For the text-containing cell, return its midpoint in [x, y] coordinate format. 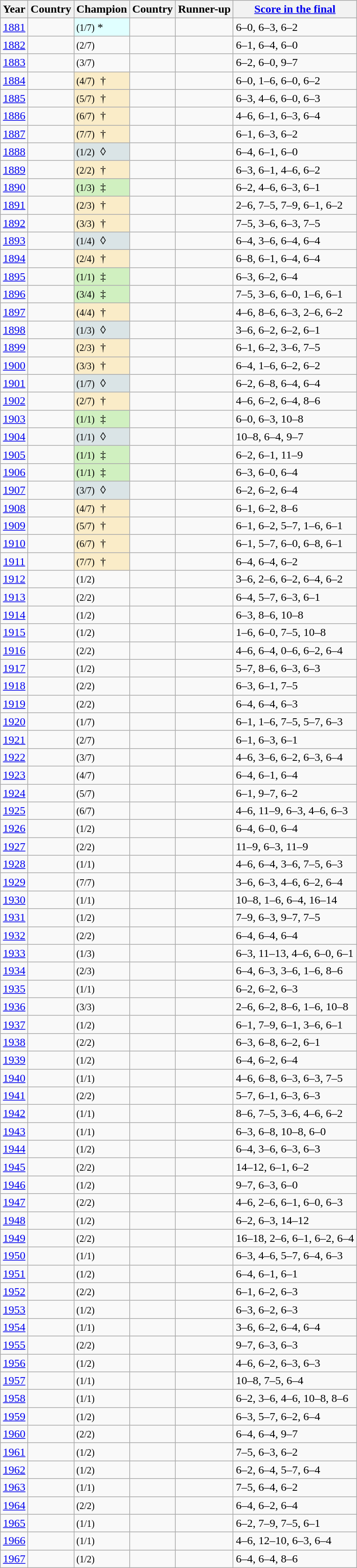
Score in the final [295, 9]
1915 [14, 633]
10–8, 7–5, 6–4 [295, 1381]
(4/7) [102, 775]
1938 [14, 1042]
7–5, 6–4, 6–2 [295, 1488]
6–1, 6–2, 6–3 [295, 1291]
7–5, 3–6, 6–3, 7–5 [295, 223]
4–6, 6–1, 6–3, 6–4 [295, 116]
1901 [14, 383]
1899 [14, 348]
1889 [14, 169]
1916 [14, 650]
3–6, 6–2, 6–2, 6–1 [295, 330]
4–6, 6–4, 0–6, 6–2, 6–4 [295, 650]
7–5, 3–6, 6–0, 1–6, 6–1 [295, 294]
6–3, 4–6, 6–0, 6–3 [295, 98]
3–6, 6–2, 6–4, 6–4 [295, 1327]
10–8, 1–6, 6–4, 16–14 [295, 900]
6–3, 6–0, 6–4 [295, 472]
(3/3) [102, 1006]
6–2, 6–3, 14–12 [295, 1220]
2–6, 6–2, 8–6, 1–6, 10–8 [295, 1006]
(3/4) ‡ [102, 294]
9–7, 6–3, 6–0 [295, 1185]
6–8, 6–1, 6–4, 6–4 [295, 259]
6–4, 6–4, 6–2 [295, 562]
1908 [14, 508]
1927 [14, 846]
4–6, 11–9, 6–3, 4–6, 6–3 [295, 811]
6–1, 6–2, 3–6, 7–5 [295, 348]
4–6, 12–10, 6–3, 6–4 [295, 1541]
6–4, 1–6, 6–2, 6–2 [295, 365]
1882 [14, 45]
6–0, 1–6, 6–0, 6–2 [295, 80]
7–9, 6–3, 9–7, 7–5 [295, 918]
1909 [14, 526]
(6/7) [102, 811]
1961 [14, 1452]
6–1, 6–3, 6–1 [295, 739]
1939 [14, 1060]
1949 [14, 1238]
6–2, 6–4, 5–7, 6–4 [295, 1470]
6–3, 6–2, 6–3 [295, 1309]
6–3, 11–13, 4–6, 6–0, 6–1 [295, 953]
3–6, 2–6, 6–2, 6–4, 6–2 [295, 579]
6–4, 6–0, 6–4 [295, 829]
6–0, 6–3, 10–8 [295, 419]
1951 [14, 1274]
(1/2) ◊ [102, 152]
(1/7) [102, 722]
6–2, 6–1, 11–9 [295, 454]
1966 [14, 1541]
1912 [14, 579]
16–18, 2–6, 6–1, 6–2, 6–4 [295, 1238]
1893 [14, 241]
6–2, 4–6, 6–3, 6–1 [295, 187]
1895 [14, 277]
1913 [14, 597]
Champion [102, 9]
1942 [14, 1114]
1967 [14, 1559]
(1/4) ◊ [102, 241]
1921 [14, 739]
7–5, 6–3, 6–2 [295, 1452]
1923 [14, 775]
1890 [14, 187]
6–2, 6–0, 9–7 [295, 63]
1955 [14, 1345]
1885 [14, 98]
6–3, 6–2, 6–4 [295, 277]
1–6, 6–0, 7–5, 10–8 [295, 633]
6–3, 6–8, 6–2, 6–1 [295, 1042]
(2/7) † [102, 401]
1936 [14, 1006]
1910 [14, 544]
4–6, 6–4, 3–6, 7–5, 6–3 [295, 864]
6–1, 6–4, 6–0 [295, 45]
1945 [14, 1167]
1884 [14, 80]
1933 [14, 953]
(1/3) [102, 953]
6–1, 6–2, 5–7, 1–6, 6–1 [295, 526]
1929 [14, 882]
6–4, 6–4, 8–6 [295, 1559]
1900 [14, 365]
1952 [14, 1291]
6–4, 3–6, 6–4, 6–4 [295, 241]
9–7, 6–3, 6–3 [295, 1345]
1925 [14, 811]
(5/7) [102, 793]
1926 [14, 829]
1892 [14, 223]
1958 [14, 1399]
1962 [14, 1470]
1963 [14, 1488]
6–3, 8–6, 10–8 [295, 615]
6–3, 6–1, 7–5 [295, 686]
6–4, 3–6, 6–3, 6–3 [295, 1149]
1932 [14, 935]
4–6, 2–6, 6–1, 6–0, 6–3 [295, 1203]
(2/3) [102, 971]
1940 [14, 1078]
4–6, 3–6, 6–2, 6–3, 6–4 [295, 757]
1924 [14, 793]
1953 [14, 1309]
(1/3) ◊ [102, 330]
1928 [14, 864]
(4/4) † [102, 312]
4–6, 6–2, 6–4, 8–6 [295, 401]
1886 [14, 116]
6–2, 6–8, 6–4, 6–4 [295, 383]
6–3, 4–6, 5–7, 6–4, 6–3 [295, 1256]
3–6, 6–3, 4–6, 6–2, 6–4 [295, 882]
1918 [14, 686]
6–4, 6–1, 6–0 [295, 152]
1959 [14, 1416]
1934 [14, 971]
1944 [14, 1149]
6–1, 6–2, 8–6 [295, 508]
1907 [14, 490]
1960 [14, 1434]
(2/4) † [102, 259]
6–1, 6–3, 6–2 [295, 134]
1954 [14, 1327]
(3/7) ◊ [102, 490]
6–4, 6–1, 6–1 [295, 1274]
1943 [14, 1131]
1946 [14, 1185]
4–6, 6–8, 6–3, 6–3, 7–5 [295, 1078]
6–1, 5–7, 6–0, 6–8, 6–1 [295, 544]
1898 [14, 330]
6–3, 6–1, 4–6, 6–2 [295, 169]
6–4, 6–4, 6–3 [295, 704]
6–4, 6–4, 6–4 [295, 935]
5–7, 8–6, 6–3, 6–3 [295, 668]
1887 [14, 134]
1964 [14, 1505]
10–8, 6–4, 9–7 [295, 437]
1897 [14, 312]
8–6, 7–5, 3–6, 4–6, 6–2 [295, 1114]
1888 [14, 152]
1902 [14, 401]
5–7, 6–1, 6–3, 6–3 [295, 1096]
4–6, 8–6, 6–3, 2–6, 6–2 [295, 312]
6–2, 7–9, 7–5, 6–1 [295, 1523]
4–6, 6–2, 6–3, 6–3 [295, 1363]
1906 [14, 472]
6–3, 6–8, 10–8, 6–0 [295, 1131]
6–1, 1–6, 7–5, 5–7, 6–3 [295, 722]
(7/7) [102, 882]
14–12, 6–1, 6–2 [295, 1167]
1948 [14, 1220]
6–1, 9–7, 6–2 [295, 793]
1947 [14, 1203]
1935 [14, 989]
1956 [14, 1363]
1931 [14, 918]
6–0, 6–3, 6–2 [295, 27]
(1/7) * [102, 27]
6–2, 3–6, 4–6, 10–8, 8–6 [295, 1399]
1922 [14, 757]
1930 [14, 900]
6–1, 7–9, 6–1, 3–6, 6–1 [295, 1024]
(1/3) ‡ [102, 187]
6–2, 6–2, 6–4 [295, 490]
1950 [14, 1256]
1911 [14, 562]
6–4, 6–3, 3–6, 1–6, 8–6 [295, 971]
1919 [14, 704]
6–3, 5–7, 6–2, 6–4 [295, 1416]
Runner-up [204, 9]
Year [14, 9]
1883 [14, 63]
1905 [14, 454]
1914 [14, 615]
2–6, 7–5, 7–9, 6–1, 6–2 [295, 205]
1891 [14, 205]
1894 [14, 259]
1937 [14, 1024]
1957 [14, 1381]
1896 [14, 294]
6–4, 5–7, 6–3, 6–1 [295, 597]
6–2, 6–2, 6–3 [295, 989]
1903 [14, 419]
1920 [14, 722]
6–4, 6–4, 9–7 [295, 1434]
1965 [14, 1523]
1917 [14, 668]
6–4, 6–1, 6–4 [295, 775]
(1/1) ◊ [102, 437]
1881 [14, 27]
(2/2) † [102, 169]
1941 [14, 1096]
1904 [14, 437]
(1/7) ◊ [102, 383]
11–9, 6–3, 11–9 [295, 846]
